Provide the [X, Y] coordinate of the cell's center where the given text is located.  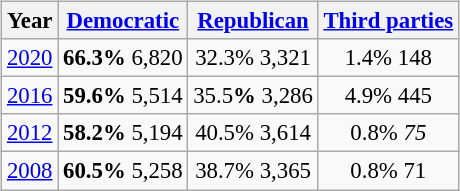
Third parties [388, 21]
38.7% 3,365 [253, 171]
2016 [30, 96]
59.6% 5,514 [123, 96]
Democratic [123, 21]
2012 [30, 133]
1.4% 148 [388, 58]
Republican [253, 21]
0.8% 71 [388, 171]
4.9% 445 [388, 96]
66.3% 6,820 [123, 58]
32.3% 3,321 [253, 58]
2020 [30, 58]
58.2% 5,194 [123, 133]
2008 [30, 171]
60.5% 5,258 [123, 171]
40.5% 3,614 [253, 133]
0.8% 75 [388, 133]
35.5% 3,286 [253, 96]
Year [30, 21]
